Locate the cell with the specified text and output its [x, y] center coordinate. 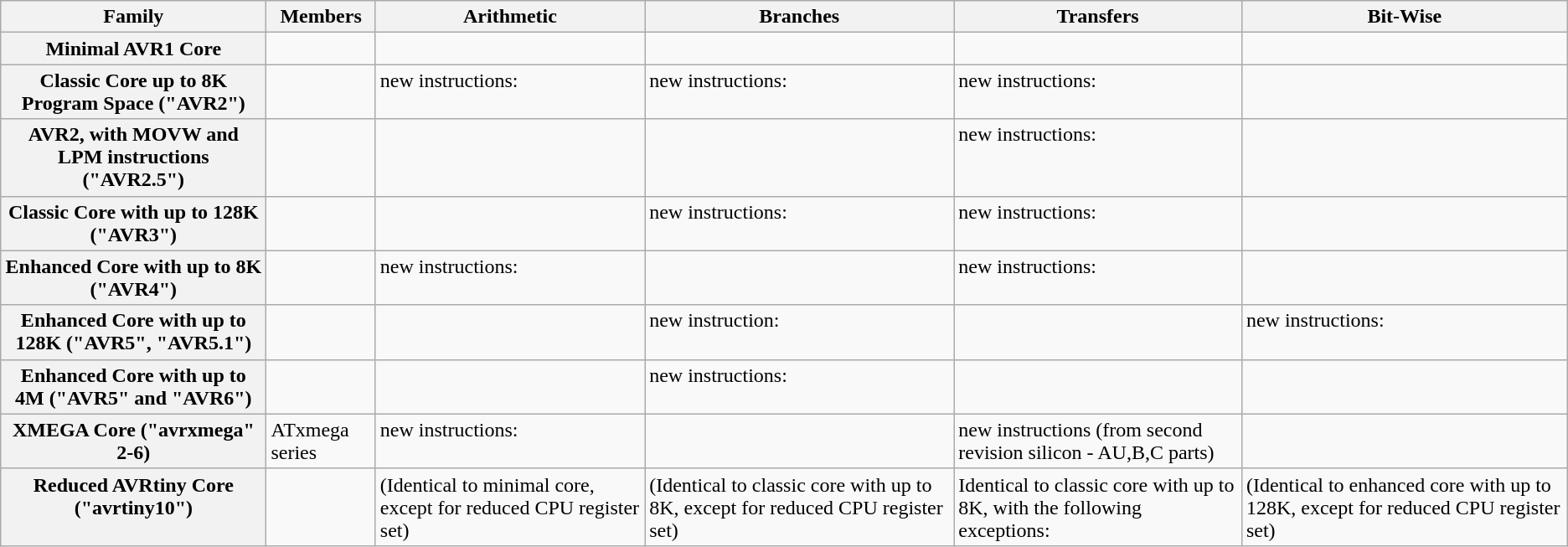
(Identical to enhanced core with up to 128K, except for reduced CPU register set) [1404, 507]
Bit-Wise [1404, 17]
Enhanced Core with up to 8K ("AVR4") [134, 278]
new instruction: [799, 332]
XMEGA Core ("avrxmega" 2-6) [134, 441]
Enhanced Core with up to 4M ("AVR5" and "AVR6") [134, 387]
Enhanced Core with up to 128K ("AVR5", "AVR5.1") [134, 332]
Reduced AVRtiny Core ("avrtiny10") [134, 507]
(Identical to minimal core, except for reduced CPU register set) [509, 507]
Identical to classic core with up to 8K, with the following exceptions: [1098, 507]
Arithmetic [509, 17]
Transfers [1098, 17]
Members [321, 17]
Minimal AVR1 Core [134, 49]
ATxmega series [321, 441]
(Identical to classic core with up to 8K, except for reduced CPU register set) [799, 507]
Classic Core up to 8K Program Space ("AVR2") [134, 92]
new instructions (from second revision silicon - AU,B,C parts) [1098, 441]
Family [134, 17]
Classic Core with up to 128K ("AVR3") [134, 223]
Branches [799, 17]
AVR2, with MOVW and LPM instructions ("AVR2.5") [134, 157]
